Pinpoint the cell where the given text exists, returning its [x, y] midpoint coordinate. 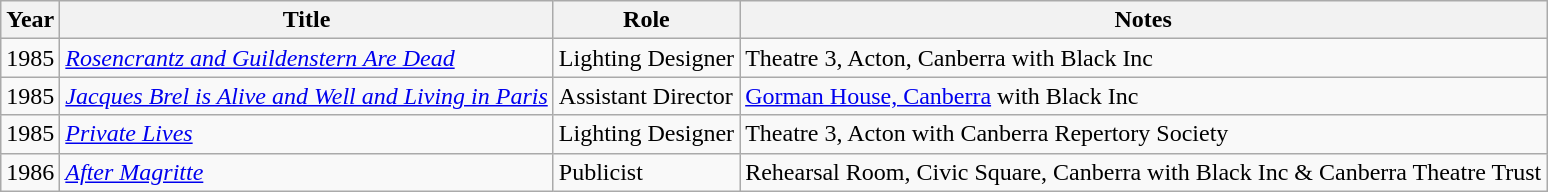
Private Lives [306, 134]
Role [646, 20]
Rehearsal Room, Civic Square, Canberra with Black Inc & Canberra Theatre Trust [1144, 172]
Rosencrantz and Guildenstern Are Dead [306, 58]
Gorman House, Canberra with Black Inc [1144, 96]
Theatre 3, Acton with Canberra Repertory Society [1144, 134]
Publicist [646, 172]
Notes [1144, 20]
Title [306, 20]
After Magritte [306, 172]
Year [30, 20]
1986 [30, 172]
Theatre 3, Acton, Canberra with Black Inc [1144, 58]
Jacques Brel is Alive and Well and Living in Paris [306, 96]
Assistant Director [646, 96]
